Capture the cell that displays the provided text and extract its [X, Y] central coordinate. 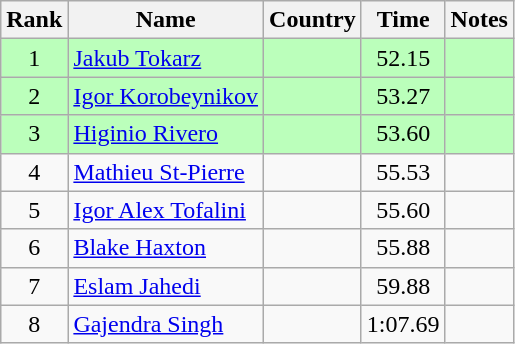
Mathieu St-Pierre [166, 172]
55.53 [403, 172]
53.27 [403, 96]
Jakub Tokarz [166, 58]
1:07.69 [403, 324]
Igor Alex Tofalini [166, 210]
59.88 [403, 286]
Higinio Rivero [166, 134]
Country [313, 20]
Gajendra Singh [166, 324]
55.88 [403, 248]
53.60 [403, 134]
Time [403, 20]
Rank [34, 20]
Eslam Jahedi [166, 286]
1 [34, 58]
7 [34, 286]
55.60 [403, 210]
5 [34, 210]
4 [34, 172]
Name [166, 20]
3 [34, 134]
8 [34, 324]
Notes [479, 20]
Igor Korobeynikov [166, 96]
2 [34, 96]
6 [34, 248]
52.15 [403, 58]
Blake Haxton [166, 248]
